Return the [x, y] coordinate for the center point of the cell that contains the specified text.  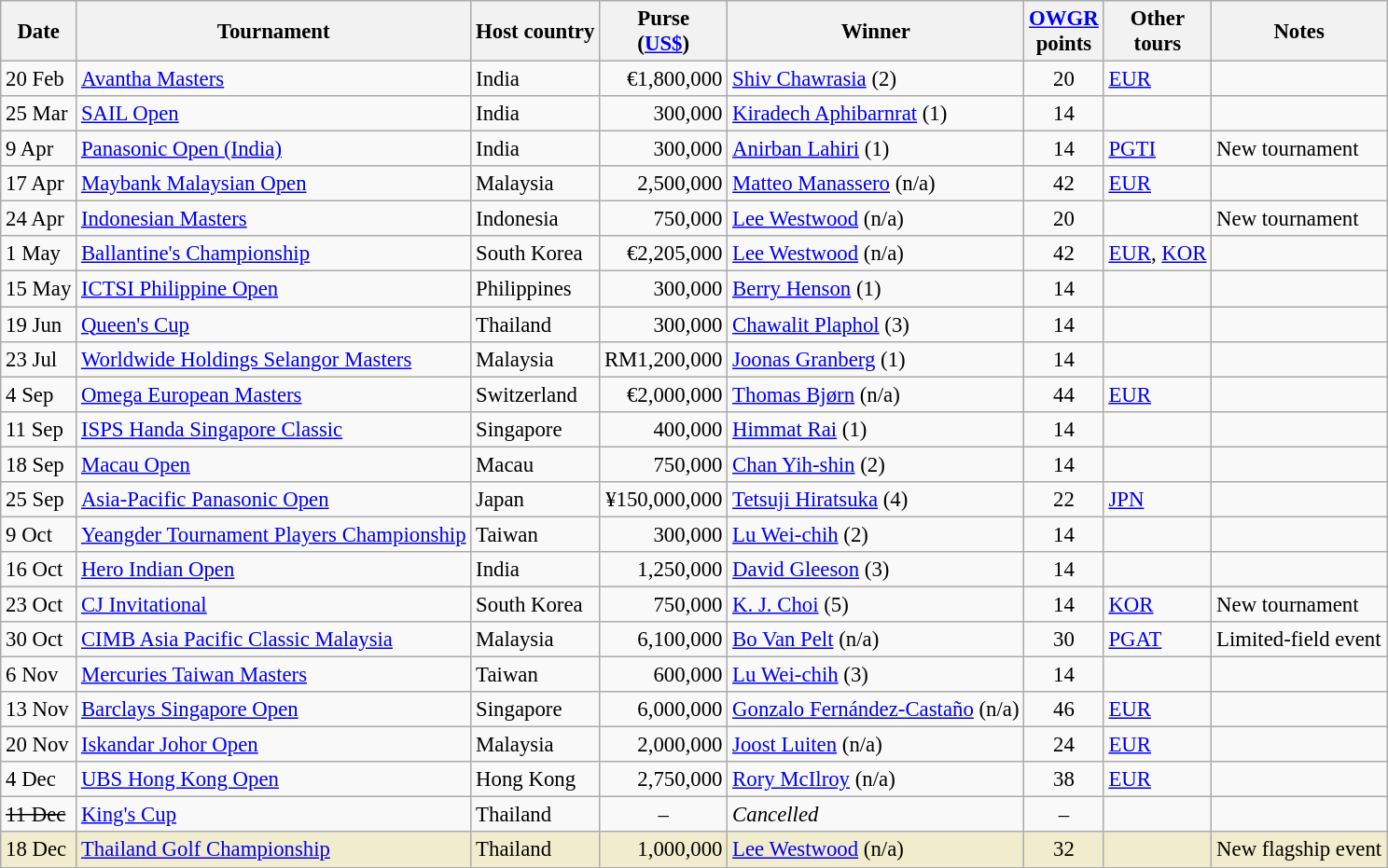
25 Mar [39, 114]
SAIL Open [274, 114]
Omega European Masters [274, 394]
Gonzalo Fernández-Castaño (n/a) [876, 710]
13 Nov [39, 710]
Ballantine's Championship [274, 255]
€2,205,000 [664, 255]
Matteo Manassero (n/a) [876, 184]
KOR [1158, 604]
Iskandar Johor Open [274, 745]
19 Jun [39, 324]
2,500,000 [664, 184]
CJ Invitational [274, 604]
PGAT [1158, 640]
ICTSI Philippine Open [274, 289]
Macau Open [274, 464]
30 [1063, 640]
Japan [535, 500]
Tournament [274, 32]
Hong Kong [535, 779]
Joost Luiten (n/a) [876, 745]
JPN [1158, 500]
David Gleeson (3) [876, 570]
King's Cup [274, 815]
Worldwide Holdings Selangor Masters [274, 359]
Cancelled [876, 815]
Himmat Rai (1) [876, 429]
2,000,000 [664, 745]
Hero Indian Open [274, 570]
Host country [535, 32]
Barclays Singapore Open [274, 710]
Macau [535, 464]
PGTI [1158, 149]
Purse(US$) [664, 32]
24 Apr [39, 219]
6,100,000 [664, 640]
Lu Wei-chih (3) [876, 675]
23 Oct [39, 604]
¥150,000,000 [664, 500]
Philippines [535, 289]
15 May [39, 289]
23 Jul [39, 359]
18 Sep [39, 464]
2,750,000 [664, 779]
9 Oct [39, 534]
CIMB Asia Pacific Classic Malaysia [274, 640]
20 Feb [39, 79]
Winner [876, 32]
Mercuries Taiwan Masters [274, 675]
22 [1063, 500]
17 Apr [39, 184]
1,000,000 [664, 850]
11 Sep [39, 429]
Notes [1299, 32]
Queen's Cup [274, 324]
Limited-field event [1299, 640]
OWGRpoints [1063, 32]
Indonesian Masters [274, 219]
Avantha Masters [274, 79]
25 Sep [39, 500]
€1,800,000 [664, 79]
Tetsuji Hiratsuka (4) [876, 500]
18 Dec [39, 850]
€2,000,000 [664, 394]
600,000 [664, 675]
Asia-Pacific Panasonic Open [274, 500]
Bo Van Pelt (n/a) [876, 640]
46 [1063, 710]
11 Dec [39, 815]
New flagship event [1299, 850]
6,000,000 [664, 710]
20 Nov [39, 745]
Indonesia [535, 219]
44 [1063, 394]
24 [1063, 745]
Maybank Malaysian Open [274, 184]
Othertours [1158, 32]
4 Sep [39, 394]
Panasonic Open (India) [274, 149]
RM1,200,000 [664, 359]
ISPS Handa Singapore Classic [274, 429]
Chan Yih-shin (2) [876, 464]
K. J. Choi (5) [876, 604]
16 Oct [39, 570]
Lu Wei-chih (2) [876, 534]
EUR, KOR [1158, 255]
1 May [39, 255]
Rory McIlroy (n/a) [876, 779]
Yeangder Tournament Players Championship [274, 534]
4 Dec [39, 779]
1,250,000 [664, 570]
Berry Henson (1) [876, 289]
Date [39, 32]
Anirban Lahiri (1) [876, 149]
Chawalit Plaphol (3) [876, 324]
6 Nov [39, 675]
9 Apr [39, 149]
Kiradech Aphibarnrat (1) [876, 114]
32 [1063, 850]
Thailand Golf Championship [274, 850]
Thomas Bjørn (n/a) [876, 394]
UBS Hong Kong Open [274, 779]
30 Oct [39, 640]
38 [1063, 779]
400,000 [664, 429]
Joonas Granberg (1) [876, 359]
Switzerland [535, 394]
Shiv Chawrasia (2) [876, 79]
